Return the [x, y] coordinate for the center point of the cell that contains the specified text.  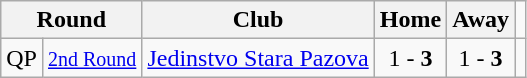
Jedinstvo Stara Pazova [258, 58]
Club [258, 20]
Home [410, 20]
Round [72, 20]
2nd Round [92, 58]
QP [22, 58]
Away [481, 20]
